Locate the cell with the specified text and output its (X, Y) center coordinate. 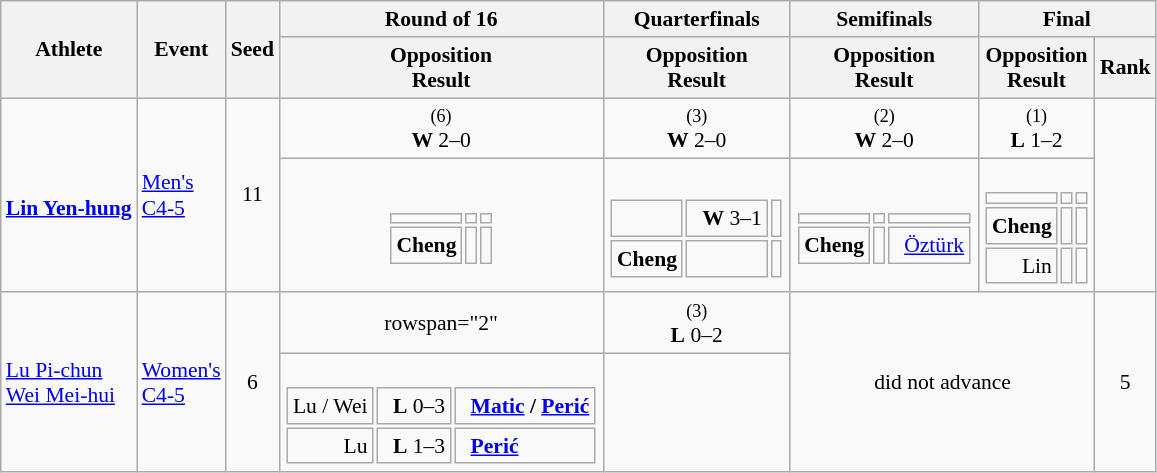
Cheng Lin (1036, 226)
Final (1067, 19)
Öztürk (929, 246)
11 (252, 196)
(3)L 0–2 (696, 324)
rowspan="2" (441, 324)
Event (182, 50)
(1)L 1–2 (1036, 128)
Lu Pi-chunWei Mei-hui (69, 383)
Lin Yen-hung (69, 196)
Lu / Wei L 0–3 Matic / Perić Lu L 1–3 Perić (441, 414)
did not advance (942, 383)
Lu / Wei (330, 406)
Women'sC4-5 (182, 383)
Lu (330, 446)
Perić (524, 446)
L 1–3 (414, 446)
Lin (1022, 266)
Seed (252, 50)
5 (1126, 383)
W 3–1 (727, 218)
(2)W 2–0 (884, 128)
L 0–3 (414, 406)
W 3–1 Cheng (696, 226)
(6)W 2–0 (441, 128)
Cheng Öztürk (884, 226)
Men'sC4-5 (182, 196)
Semifinals (884, 19)
Matic / Perić (524, 406)
Athlete (69, 50)
(3)W 2–0 (696, 128)
Rank (1126, 68)
Round of 16 (441, 19)
6 (252, 383)
Quarterfinals (696, 19)
